Capture the cell that displays the provided text and extract its [X, Y] central coordinate. 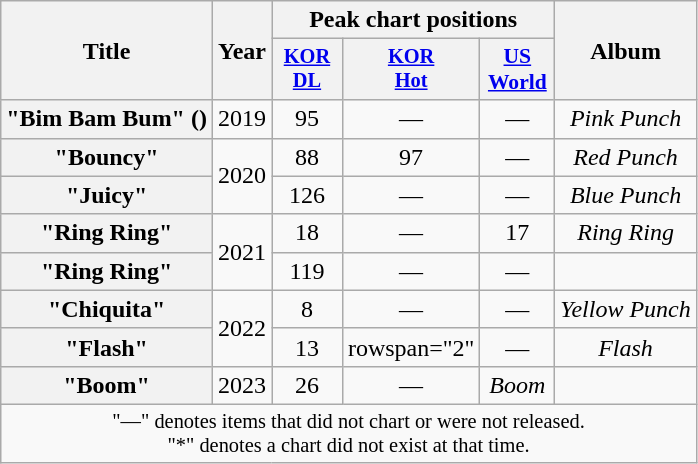
97 [411, 157]
26 [308, 385]
KORDL [308, 70]
18 [308, 233]
2019 [242, 119]
2022 [242, 328]
126 [308, 195]
17 [518, 233]
2021 [242, 252]
"—" denotes items that did not chart or were not released."*" denotes a chart did not exist at that time. [349, 433]
Ring Ring [626, 233]
13 [308, 347]
Title [107, 50]
95 [308, 119]
rowspan="2" [411, 347]
119 [308, 271]
"Bim Bam Bum" () [107, 119]
Year [242, 50]
Red Punch [626, 157]
Album [626, 50]
"Boom" [107, 385]
88 [308, 157]
8 [308, 309]
Boom [518, 385]
2023 [242, 385]
Yellow Punch [626, 309]
Peak chart positions [414, 20]
"Flash" [107, 347]
Blue Punch [626, 195]
"Juicy" [107, 195]
"Bouncy" [107, 157]
KORHot [411, 70]
Pink Punch [626, 119]
2020 [242, 176]
USWorld [518, 70]
Flash [626, 347]
"Chiquita" [107, 309]
